Find where the given text appears and provide that cell's center as (X, Y) coordinate. 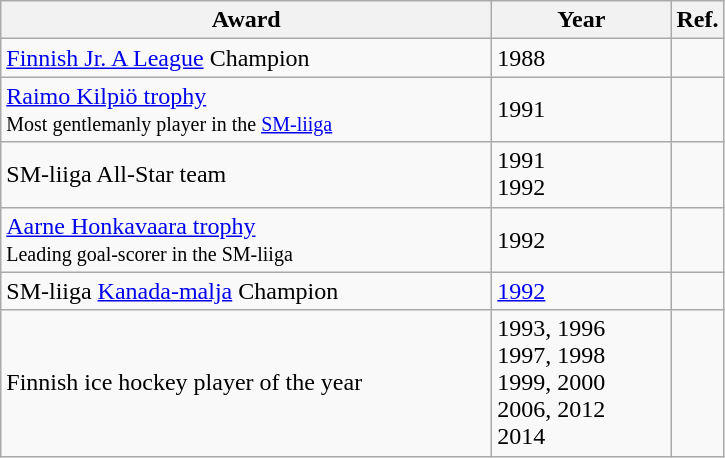
19911992 (582, 174)
Finnish ice hockey player of the year (246, 383)
Ref. (698, 20)
SM-liiga All-Star team (246, 174)
1993, 19961997, 19981999, 20002006, 20122014 (582, 383)
Finnish Jr. A League Champion (246, 58)
Raimo Kilpiö trophyMost gentlemanly player in the SM-liiga (246, 110)
Aarne Honkavaara trophyLeading goal-scorer in the SM-liiga (246, 240)
Award (246, 20)
Year (582, 20)
1988 (582, 58)
1991 (582, 110)
SM-liiga Kanada-malja Champion (246, 291)
